Search for the cell housing the specified text and yield its [x, y] center coordinate. 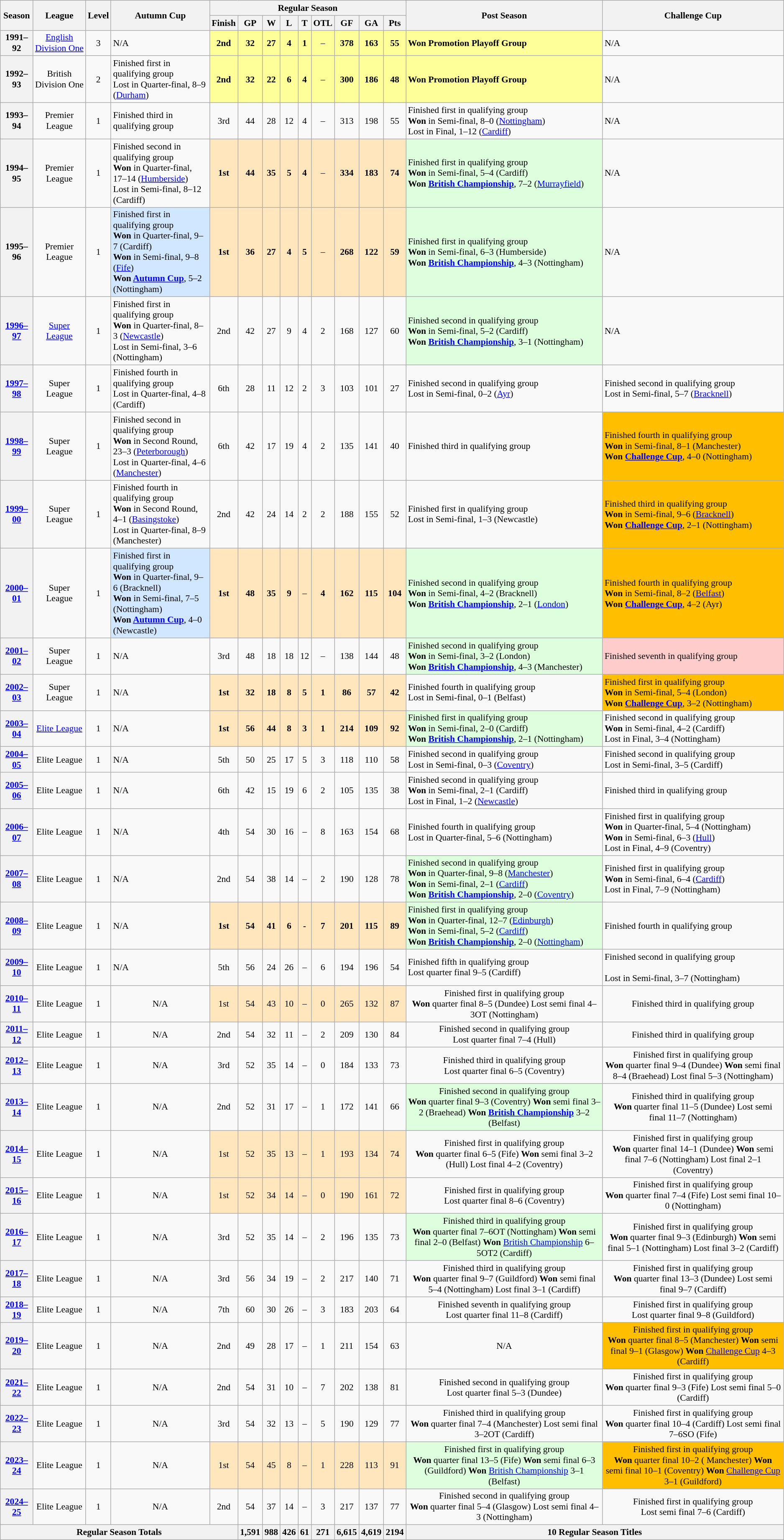
128 [371, 879]
2014–15 [17, 1154]
1997–98 [17, 389]
Finished second in qualifying groupLost quarter final 7–4 (Hull) [504, 1034]
268 [347, 252]
172 [347, 1107]
Finished second in qualifying groupWon in Quarter-final, 17–14 (Humberside)Lost in Semi-final, 8–12 (Cardiff) [160, 173]
2011–12 [17, 1034]
43 [272, 1004]
184 [347, 1066]
1,591 [250, 1532]
2008–09 [17, 926]
Finished first in qualifying groupWon quarter final 8–5 (Dundee) Lost semi final 4–3OT (Nottingham) [504, 1004]
2017–18 [17, 1279]
Finished second in qualifying groupLost in Semi-final, 3–7 (Nottingham) [693, 967]
118 [347, 760]
Finished seventh in qualifying group [693, 656]
91 [395, 1465]
GF [347, 23]
378 [347, 43]
16 [289, 832]
Finished first in qualifying groupWon in Quarter-final, 8–3 (Newcastle)Lost in Semi-final, 3–6 (Nottingham) [160, 331]
Finished fifth in qualifying groupLost quarter final 9–5 (Cardiff) [504, 967]
Pts [395, 23]
103 [347, 389]
37 [272, 1507]
Finished first in qualifying groupLost in Quarter-final, 8–9 (Durham) [160, 79]
59 [395, 252]
Finished second in qualifying groupWon in Semi-final, 4–2 (Bracknell)Won British Championship, 2–1 (London) [504, 593]
Finished second in qualifying groupWon in Semi-final, 2–1 (Cardiff)Lost in Final, 1–2 (Newcastle) [504, 791]
45 [272, 1465]
2005–06 [17, 791]
Finished first in qualifying groupWon quarter final 9–3 (Fife) Lost semi final 5–0 (Cardiff) [693, 1387]
Finished first in qualifying groupWon in Semi-final, 6–3 (Humberside)Won British Championship, 4–3 (Nottingham) [504, 252]
36 [250, 252]
81 [395, 1387]
Post Season [504, 15]
2010–11 [17, 1004]
Finished third in qualifying groupLost quarter final 6–5 (Coventry) [504, 1066]
61 [305, 1532]
155 [371, 515]
78 [395, 879]
15 [272, 791]
194 [347, 967]
2012–13 [17, 1066]
198 [371, 121]
1994–95 [17, 173]
203 [371, 1309]
2019–20 [17, 1346]
Autumn Cup [160, 15]
87 [395, 1004]
Finished first in qualifying groupWon quarter final 10–4 (Cardiff) Lost semi final 7–6SO (Fife) [693, 1424]
2021–22 [17, 1387]
Finished first in qualifying groupLost quarter final 8–6 (Coventry) [504, 1196]
426 [289, 1532]
228 [347, 1465]
Finished first in qualifying groupWon quarter final 10–2 ( Manchester) Won semi final 10–1 (Coventry) Won Challenge Cup 3–1 (Guildford) [693, 1465]
300 [347, 79]
Finished first in qualifying groupWon in Semi-final, 6–4 (Cardiff)Lost in Final, 7–9 (Nottingham) [693, 879]
English Division One [59, 43]
GA [371, 23]
Finished second in qualifying groupLost in Semi-final, 0–3 (Coventry) [504, 760]
127 [371, 331]
71 [395, 1279]
- [305, 926]
2194 [395, 1532]
Finished first in qualifying groupWon quarter final 13–3 (Dundee) Lost semi final 9–7 (Cardiff) [693, 1279]
1993–94 [17, 121]
2024–25 [17, 1507]
Finished third in qualifying groupWon quarter final 7–6OT (Nottingham) Won semi final 2–0 (Belfast) Won British Championship 6–5OT2 (Cardiff) [504, 1237]
130 [371, 1034]
Finished third in qualifying groupWon quarter final 11–5 (Dundee) Lost semi final 11–7 (Nottingham) [693, 1107]
Finished first in qualifying groupWon quarter final 7–4 (Fife) Lost semi final 10–0 (Nottingham) [693, 1196]
188 [347, 515]
Finished second in qualifying groupWon quarter final 9–3 (Coventry) Won semi final 3–2 (Braehead) Won British Championship 3–2 (Belfast) [504, 1107]
Finished first in qualifying groupLost in Semi-final, 1–3 (Newcastle) [504, 515]
92 [395, 729]
Challenge Cup [693, 15]
Finished second in qualifying groupWon in Second Round, 23–3 (Peterborough)Lost in Quarter-final, 4–6 (Manchester) [160, 446]
Finished first in qualifying groupWon in Semi-final, 8–0 (Nottingham)Lost in Final, 1–12 (Cardiff) [504, 121]
140 [371, 1279]
161 [371, 1196]
4th [224, 832]
265 [347, 1004]
Finished second in qualifying groupWon in Semi-final, 5–2 (Cardiff)Won British Championship, 3–1 (Nottingham) [504, 331]
86 [347, 693]
Finished first in qualifying groupWon in Quarter-final, 9–7 (Cardiff)Won in Semi-final, 9–8 (Fife)Won Autumn Cup, 5–2 (Nottingham) [160, 252]
6,615 [347, 1532]
Finished fourth in qualifying group [693, 926]
40 [395, 446]
2015–16 [17, 1196]
2013–14 [17, 1107]
2007–08 [17, 879]
Finished fourth in qualifying groupLost in Quarter-final, 4–8 (Cardiff) [160, 389]
214 [347, 729]
2004–05 [17, 760]
Finished first in qualifying groupLost semi final 7–6 (Cardiff) [693, 1507]
Finished second in qualifying groupWon quarter final 5–4 (Glasgow) Lost semi final 4–3 (Nottingham) [504, 1507]
66 [395, 1107]
Finished second in qualifying groupLost quarter final 5–3 (Dundee) [504, 1387]
Finished second in qualifying groupWon in Quarter-final, 9–8 (Manchester)Won in Semi-final, 2–1 (Cardiff)Won British Championship, 2–0 (Coventry) [504, 879]
2001–02 [17, 656]
129 [371, 1424]
League [59, 15]
64 [395, 1309]
Finished fourth in qualifying groupLost in Quarter-final, 5–6 (Nottingham) [504, 832]
113 [371, 1465]
144 [371, 656]
Finished first in qualifying groupWon in Semi-final, 5–4 (London)Won Challenge Cup, 3–2 (Nottingham) [693, 693]
Finished first in qualifying groupLost quarter final 9–8 (Guildford) [693, 1309]
Finished first in qualifying groupWon in Semi-final, 5–4 (Cardiff)Won British Championship, 7–2 (Murrayfield) [504, 173]
133 [371, 1066]
Regular Season Totals [119, 1532]
L [289, 23]
Finished fourth in qualifying groupWon in Second Round, 4–1 (Basingstoke)Lost in Quarter-final, 8–9 (Manchester) [160, 515]
Finished first in qualifying groupWon quarter final 14–1 (Dundee) Won semi final 7–6 (Nottingham) Lost final 2–1 (Coventry) [693, 1154]
109 [371, 729]
2018–19 [17, 1309]
72 [395, 1196]
Finished first in qualifying groupWon in Quarter-final, 5–4 (Nottingham)Won in Semi-final, 6–3 (Hull)Lost in Final, 4–9 (Coventry) [693, 832]
2003–04 [17, 729]
22 [272, 79]
2022–23 [17, 1424]
271 [323, 1532]
W [272, 23]
Finished first in qualifying groupWon in Quarter-final, 9–6 (Bracknell)Won in Semi-final, 7–5 (Nottingham)Won Autumn Cup, 4–0 (Newcastle) [160, 593]
41 [272, 926]
Level [98, 15]
63 [395, 1346]
1998–99 [17, 446]
57 [371, 693]
Finished fourth in qualifying groupLost in Semi-final, 0–1 (Belfast) [504, 693]
Finished first in qualifying groupWon quarter final 9–3 (Edinburgh) Won semi final 5–1 (Nottingham) Lost final 3–2 (Cardiff) [693, 1237]
2016–17 [17, 1237]
122 [371, 252]
Finished first in qualifying groupWon in Semi-final, 2–0 (Cardiff)Won British Championship, 2–1 (Nottingham) [504, 729]
202 [347, 1387]
313 [347, 121]
58 [395, 760]
49 [250, 1346]
104 [395, 593]
1992–93 [17, 79]
988 [272, 1532]
Finished second in qualifying groupWon in Semi-final, 3–2 (London)Won British Championship, 4–3 (Manchester) [504, 656]
Finished second in qualifying groupWon in Semi-final, 4–2 (Cardiff)Lost in Final, 3–4 (Nottingham) [693, 729]
Finished first in qualifying groupWon quarter final 6–5 (Fife) Won semi final 3–2 (Hull) Lost final 4–2 (Coventry) [504, 1154]
68 [395, 832]
2023–24 [17, 1465]
Finished first in qualifying groupWon in Quarter-final, 12–7 (Edinburgh)Won in Semi-final, 5–2 (Cardiff)Won British Championship, 2–0 (Nottingham) [504, 926]
25 [272, 760]
50 [250, 760]
101 [371, 389]
1996–97 [17, 331]
211 [347, 1346]
168 [347, 331]
GP [250, 23]
Finish [224, 23]
Finished first in qualifying groupWon quarter final 9–4 (Dundee) Won semi final 8–4 (Braehead) Lost final 5–3 (Nottingham) [693, 1066]
1999–00 [17, 515]
132 [371, 1004]
T [305, 23]
201 [347, 926]
Finished third in qualifying groupWon quarter final 7–4 (Manchester) Lost semi final 3–2OT (Cardiff) [504, 1424]
134 [371, 1154]
137 [371, 1507]
84 [395, 1034]
209 [347, 1034]
2000–01 [17, 593]
OTL [323, 23]
89 [395, 926]
7th [224, 1309]
Finished first in qualifying groupWon quarter final 8–5 (Manchester) Won semi final 9–1 (Glasgow) Won Challenge Cup 4–3 (Cardiff) [693, 1346]
Finished first in qualifying groupWon quarter final 13–5 (Fife) Won semi final 6–3 (Guildford) Won British Championship 3–1 (Belfast) [504, 1465]
Finished third in qualifying groupWon in Semi-final, 9–6 (Bracknell)Won Challenge Cup, 2–1 (Nottingham) [693, 515]
2009–10 [17, 967]
186 [371, 79]
334 [347, 173]
110 [371, 760]
2006–07 [17, 832]
105 [347, 791]
Regular Season [308, 8]
1991–92 [17, 43]
British Division One [59, 79]
Finished fourth in qualifying groupWon in Semi-final, 8–1 (Manchester)Won Challenge Cup, 4–0 (Nottingham) [693, 446]
Finished second in qualifying groupLost in Semi-final, 5–7 (Bracknell) [693, 389]
Finished second in qualifying groupLost in Semi-final, 3–5 (Cardiff) [693, 760]
Finished seventh in qualifying groupLost quarter final 11–8 (Cardiff) [504, 1309]
2002–03 [17, 693]
4,619 [371, 1532]
Finished second in qualifying groupLost in Semi-final, 0–2 (Ayr) [504, 389]
162 [347, 593]
1995–96 [17, 252]
193 [347, 1154]
10 Regular Season Titles [595, 1532]
Season [17, 15]
Finished fourth in qualifying groupWon in Semi-final, 8–2 (Belfast)Won Challenge Cup, 4–2 (Ayr) [693, 593]
Finished third in qualifying groupWon quarter final 9–7 (Guildford) Won semi final 5–4 (Nottingham) Lost final 3–1 (Cardiff) [504, 1279]
